Locate the cell with the specified text and output its [x, y] center coordinate. 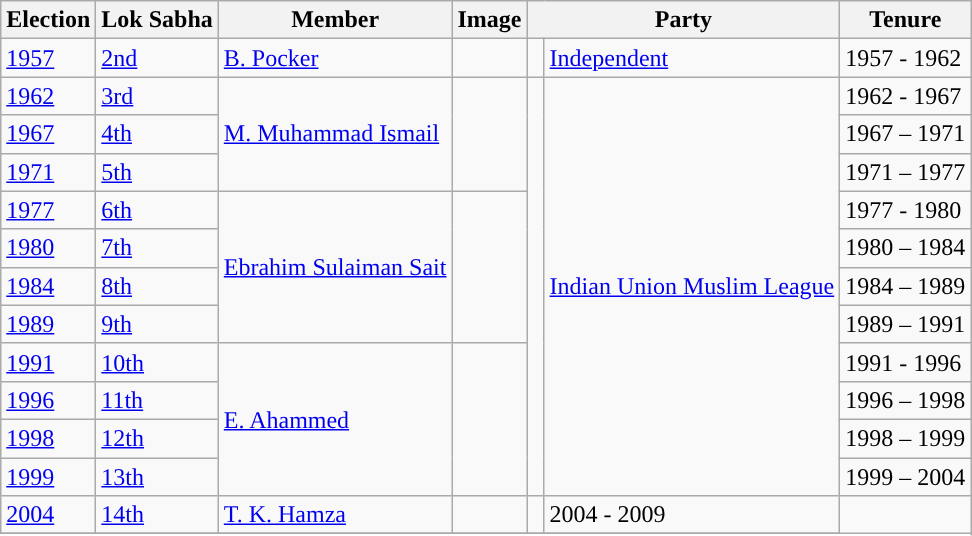
1971 [48, 172]
T. K. Hamza [335, 515]
1971 – 1977 [906, 172]
1984 – 1989 [906, 286]
Ebrahim Sulaiman Sait [335, 267]
Tenure [906, 20]
1999 – 2004 [906, 477]
Member [335, 20]
1967 [48, 134]
14th [157, 515]
1957 - 1962 [906, 58]
E. Ahammed [335, 419]
2nd [157, 58]
Independent [692, 58]
B. Pocker [335, 58]
13th [157, 477]
1989 – 1991 [906, 324]
1998 – 1999 [906, 438]
1957 [48, 58]
M. Muhammad Ismail [335, 134]
1996 – 1998 [906, 400]
2004 [48, 515]
1977 - 1980 [906, 210]
Image [490, 20]
3rd [157, 96]
2004 - 2009 [692, 515]
1989 [48, 324]
1980 – 1984 [906, 248]
1991 [48, 362]
Indian Union Muslim League [692, 286]
5th [157, 172]
1991 - 1996 [906, 362]
1980 [48, 248]
11th [157, 400]
4th [157, 134]
12th [157, 438]
Lok Sabha [157, 20]
Election [48, 20]
9th [157, 324]
1967 – 1971 [906, 134]
1984 [48, 286]
10th [157, 362]
1996 [48, 400]
1998 [48, 438]
6th [157, 210]
Party [684, 20]
1962 - 1967 [906, 96]
1999 [48, 477]
1977 [48, 210]
1962 [48, 96]
7th [157, 248]
8th [157, 286]
